Identify which cell holds the provided text, then report its [x, y] central coordinate. 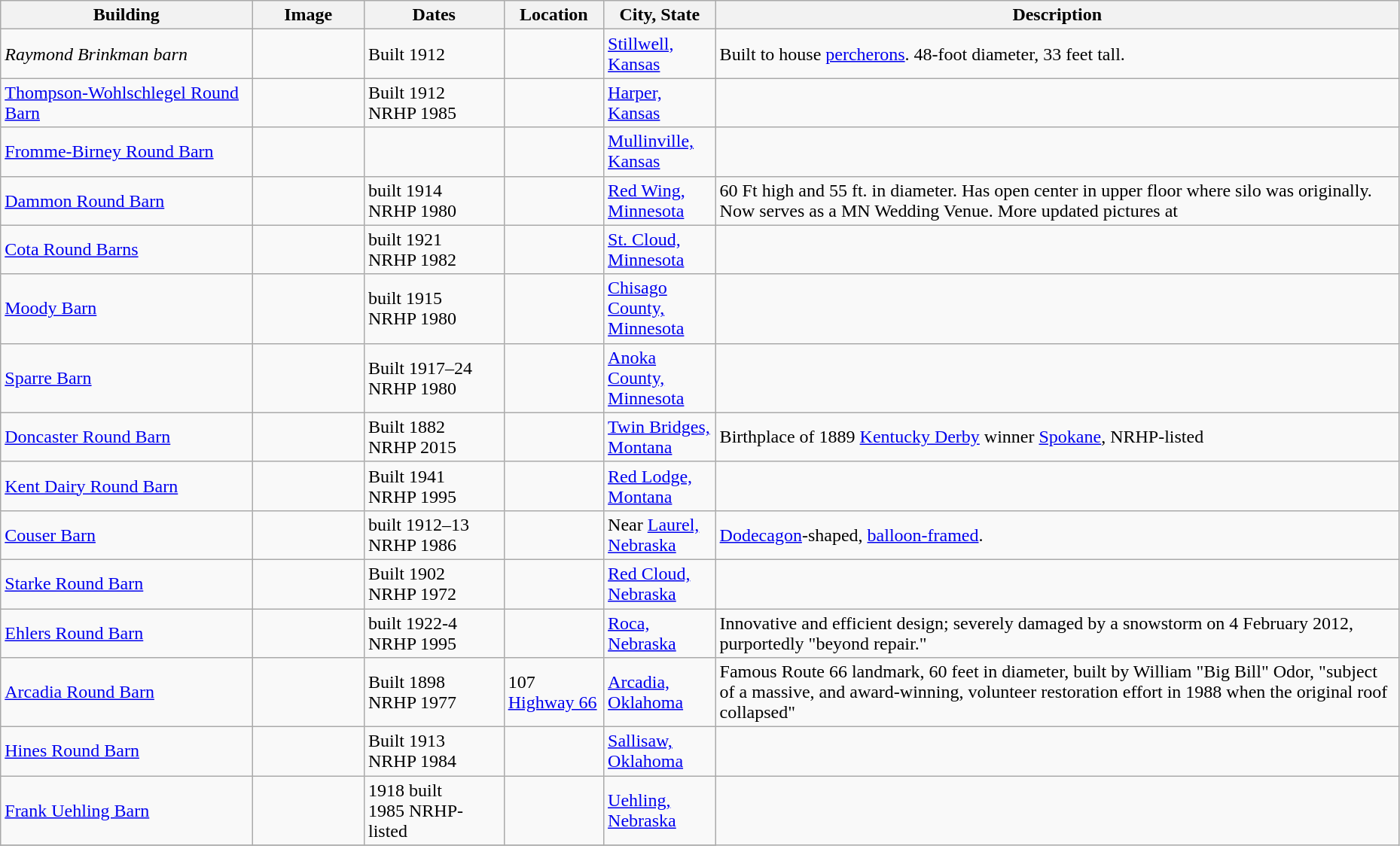
Roca, Nebraska [660, 632]
Built 1882 NRHP 2015 [434, 437]
Sallisaw, Oklahoma [660, 751]
Innovative and efficient design; severely damaged by a snowstorm on 4 February 2012, purportedly "beyond repair." [1057, 632]
Red Cloud, Nebraska [660, 584]
Built to house percherons. 48-foot diameter, 33 feet tall. [1057, 54]
Location [554, 15]
Doncaster Round Barn [127, 437]
Cota Round Barns [127, 250]
Couser Barn [127, 534]
built 1914NRHP 1980 [434, 200]
Moody Barn [127, 309]
Arcadia, Oklahoma [660, 692]
Built 1898NRHP 1977 [434, 692]
Dodecagon-shaped, balloon-framed. [1057, 534]
St. Cloud, Minnesota [660, 250]
Built 1912NRHP 1985 [434, 102]
107 Highway 66 [554, 692]
Birthplace of 1889 Kentucky Derby winner Spokane, NRHP-listed [1057, 437]
Dates [434, 15]
Arcadia Round Barn [127, 692]
Twin Bridges, Montana [660, 437]
1918 built1985 NRHP-listed [434, 811]
Harper, Kansas [660, 102]
Thompson-Wohlschlegel Round Barn [127, 102]
Ehlers Round Barn [127, 632]
Near Laurel, Nebraska [660, 534]
City, State [660, 15]
Built 1912 [434, 54]
Mullinville, Kansas [660, 152]
Description [1057, 15]
Kent Dairy Round Barn [127, 486]
Red Lodge, Montana [660, 486]
Red Wing, Minnesota [660, 200]
Built 1902NRHP 1972 [434, 584]
built 1921NRHP 1982 [434, 250]
Fromme-Birney Round Barn [127, 152]
Chisago County, Minnesota [660, 309]
Sparre Barn [127, 378]
Raymond Brinkman barn [127, 54]
Dammon Round Barn [127, 200]
Frank Uehling Barn [127, 811]
Built 1913NRHP 1984 [434, 751]
Hines Round Barn [127, 751]
Built 1941NRHP 1995 [434, 486]
built 1922-4NRHP 1995 [434, 632]
Image [309, 15]
Built 1917–24NRHP 1980 [434, 378]
Building [127, 15]
Uehling, Nebraska [660, 811]
Stillwell, Kansas [660, 54]
built 1915NRHP 1980 [434, 309]
Anoka County, Minnesota [660, 378]
Starke Round Barn [127, 584]
built 1912–13NRHP 1986 [434, 534]
